Find where the given text appears and provide that cell's center as (X, Y) coordinate. 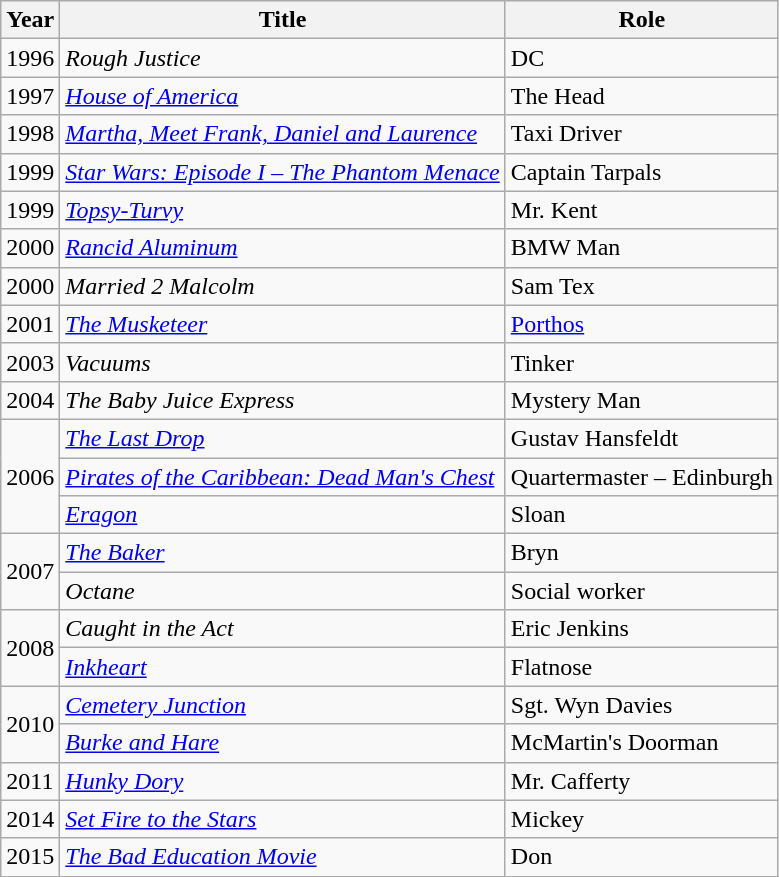
2011 (30, 781)
Caught in the Act (282, 629)
BMW Man (642, 248)
Quartermaster – Edinburgh (642, 477)
Tinker (642, 362)
McMartin's Doorman (642, 743)
Year (30, 20)
2008 (30, 648)
Sgt. Wyn Davies (642, 705)
Role (642, 20)
2001 (30, 324)
Flatnose (642, 667)
Eragon (282, 515)
Title (282, 20)
Sloan (642, 515)
Star Wars: Episode I – The Phantom Menace (282, 172)
1996 (30, 58)
Sam Tex (642, 286)
Topsy-Turvy (282, 210)
Don (642, 857)
The Baker (282, 553)
Cemetery Junction (282, 705)
1998 (30, 134)
2003 (30, 362)
Bryn (642, 553)
The Head (642, 96)
Married 2 Malcolm (282, 286)
Porthos (642, 324)
Vacuums (282, 362)
The Bad Education Movie (282, 857)
Octane (282, 591)
2006 (30, 476)
Taxi Driver (642, 134)
DC (642, 58)
Mickey (642, 819)
Mystery Man (642, 400)
Mr. Cafferty (642, 781)
Set Fire to the Stars (282, 819)
Burke and Hare (282, 743)
2007 (30, 572)
Captain Tarpals (642, 172)
Mr. Kent (642, 210)
House of America (282, 96)
Eric Jenkins (642, 629)
Gustav Hansfeldt (642, 438)
Martha, Meet Frank, Daniel and Laurence (282, 134)
Rough Justice (282, 58)
2004 (30, 400)
Pirates of the Caribbean: Dead Man's Chest (282, 477)
Rancid Aluminum (282, 248)
The Last Drop (282, 438)
Inkheart (282, 667)
Hunky Dory (282, 781)
2014 (30, 819)
Social worker (642, 591)
The Musketeer (282, 324)
2010 (30, 724)
2015 (30, 857)
1997 (30, 96)
The Baby Juice Express (282, 400)
